Identify which cell holds the provided text, then report its [X, Y] central coordinate. 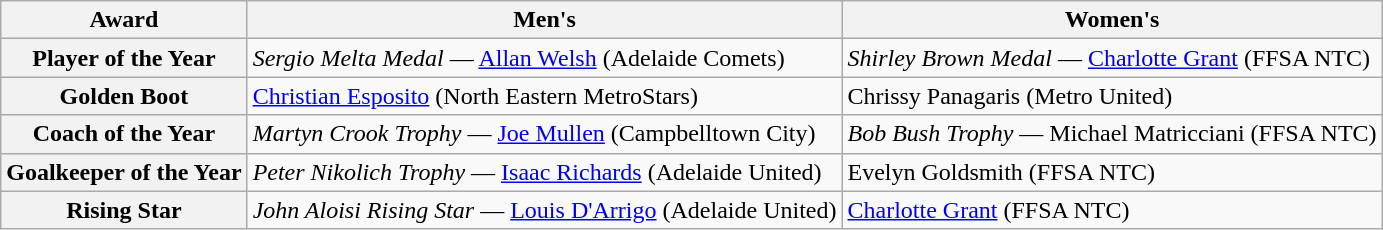
Player of the Year [124, 58]
Shirley Brown Medal — Charlotte Grant (FFSA NTC) [1112, 58]
Peter Nikolich Trophy — Isaac Richards (Adelaide United) [544, 172]
Chrissy Panagaris (Metro United) [1112, 96]
Coach of the Year [124, 134]
Christian Esposito (North Eastern MetroStars) [544, 96]
Sergio Melta Medal — Allan Welsh (Adelaide Comets) [544, 58]
Martyn Crook Trophy — Joe Mullen (Campbelltown City) [544, 134]
Award [124, 20]
Rising Star [124, 210]
Women's [1112, 20]
Goalkeeper of the Year [124, 172]
Men's [544, 20]
Golden Boot [124, 96]
John Aloisi Rising Star — Louis D'Arrigo (Adelaide United) [544, 210]
Bob Bush Trophy — Michael Matricciani (FFSA NTC) [1112, 134]
Evelyn Goldsmith (FFSA NTC) [1112, 172]
Charlotte Grant (FFSA NTC) [1112, 210]
